Return [x, y] of the center of cell containing provided text 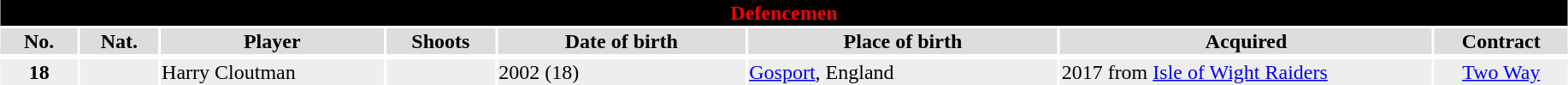
Two Way [1501, 72]
Shoots [441, 41]
Defencemen [783, 13]
Nat. [120, 41]
2017 from Isle of Wight Raiders [1247, 72]
18 [39, 72]
2002 (18) [622, 72]
Date of birth [622, 41]
Player [272, 41]
Harry Cloutman [272, 72]
Gosport, England [903, 72]
Acquired [1247, 41]
Contract [1501, 41]
Place of birth [903, 41]
No. [39, 41]
